Output the (X, Y) coordinate of the center of the cell containing the given text.  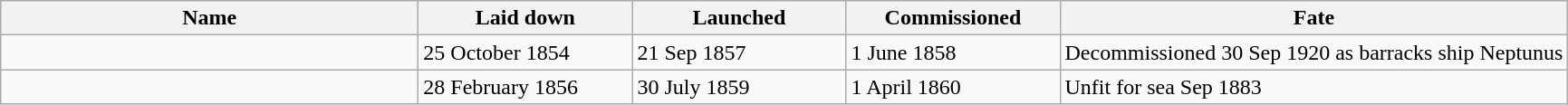
21 Sep 1857 (739, 52)
Laid down (525, 18)
Launched (739, 18)
1 June 1858 (953, 52)
Decommissioned 30 Sep 1920 as barracks ship Neptunus (1313, 52)
1 April 1860 (953, 87)
Unfit for sea Sep 1883 (1313, 87)
Fate (1313, 18)
28 February 1856 (525, 87)
Name (210, 18)
25 October 1854 (525, 52)
30 July 1859 (739, 87)
Commissioned (953, 18)
